Detect which cell encompasses the target text, then output its (x, y) center coordinate. 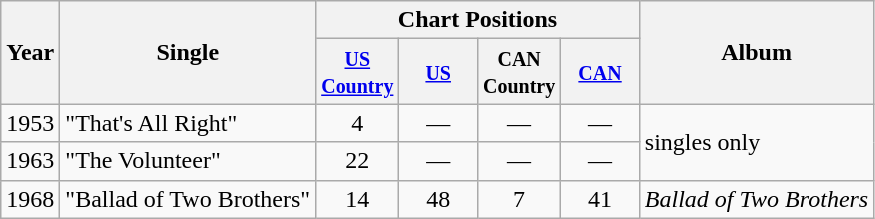
1963 (30, 161)
Year (30, 52)
"That's All Right" (188, 123)
US Country (358, 72)
CAN Country (518, 72)
US (438, 72)
7 (518, 199)
1968 (30, 199)
CAN (600, 72)
"Ballad of Two Brothers" (188, 199)
Album (756, 52)
"The Volunteer" (188, 161)
Chart Positions (478, 20)
1953 (30, 123)
Single (188, 52)
singles only (756, 142)
41 (600, 199)
4 (358, 123)
Ballad of Two Brothers (756, 199)
22 (358, 161)
48 (438, 199)
14 (358, 199)
